Search for the cell housing the specified text and yield its (x, y) center coordinate. 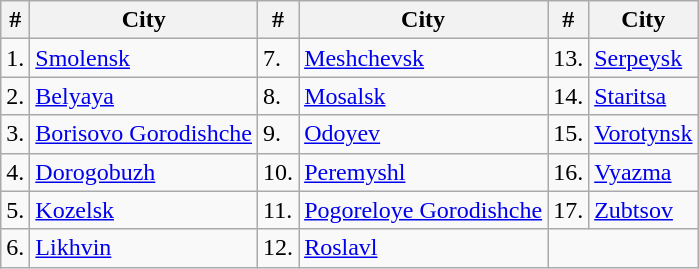
Serpeysk (644, 58)
17. (568, 210)
Pogoreloye Gorodishche (424, 210)
6. (16, 248)
14. (568, 96)
13. (568, 58)
8. (278, 96)
11. (278, 210)
16. (568, 172)
4. (16, 172)
2. (16, 96)
Dorogobuzh (144, 172)
Zubtsov (644, 210)
Vorotynsk (644, 134)
Odoyev (424, 134)
3. (16, 134)
Smolensk (144, 58)
Mosalsk (424, 96)
12. (278, 248)
7. (278, 58)
Borisovo Gorodishche (144, 134)
Belyaya (144, 96)
5. (16, 210)
Meshchevsk (424, 58)
Peremyshl (424, 172)
9. (278, 134)
10. (278, 172)
Likhvin (144, 248)
Kozelsk (144, 210)
1. (16, 58)
Vyazma (644, 172)
Staritsa (644, 96)
Roslavl (424, 248)
15. (568, 134)
